Scan for the cell matching the given text and deliver its [X, Y] coordinate at center. 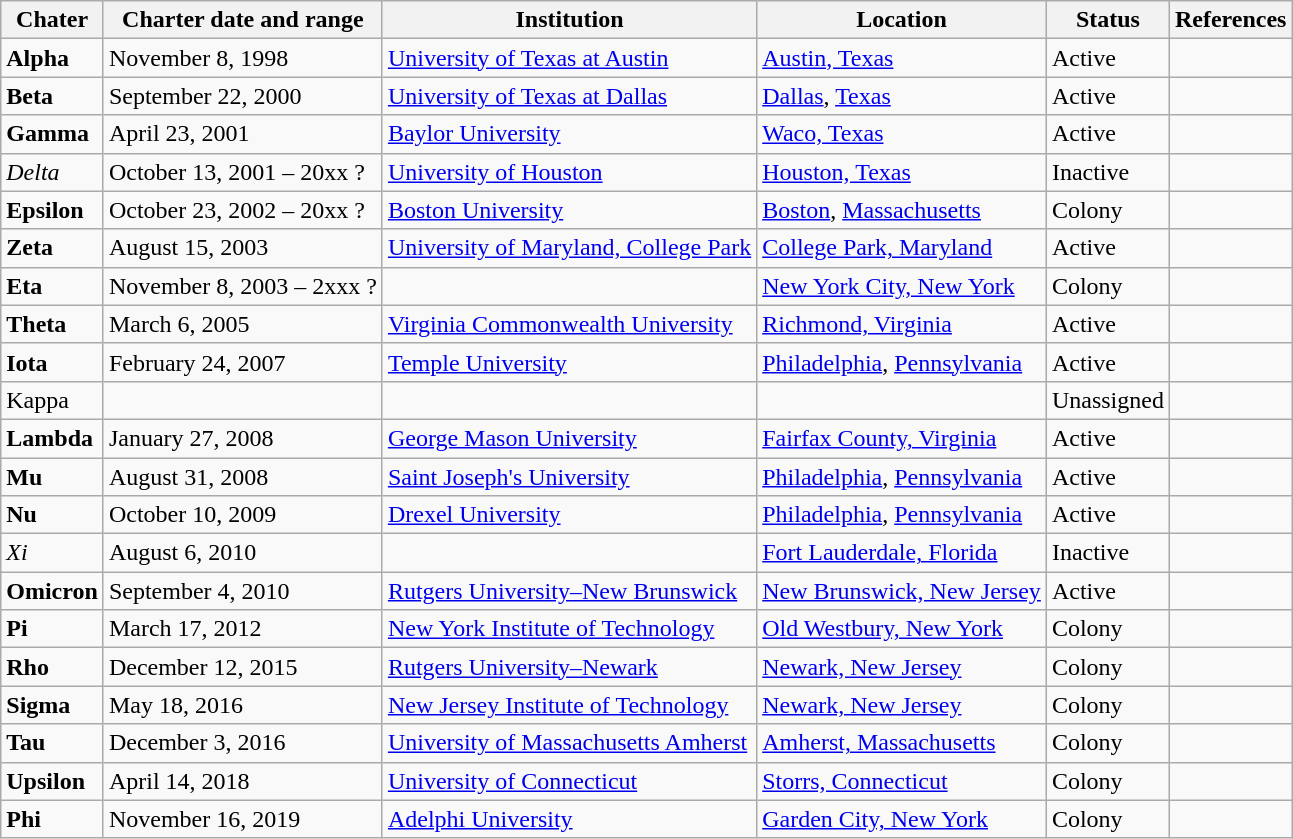
Zeta [52, 248]
November 8, 2003 – 2xxx ? [242, 286]
December 12, 2015 [242, 667]
University of Texas at Austin [569, 58]
New Jersey Institute of Technology [569, 705]
Gamma [52, 134]
Rutgers University–Newark [569, 667]
Dallas, Texas [902, 96]
University of Houston [569, 172]
George Mason University [569, 438]
Theta [52, 324]
February 24, 2007 [242, 362]
Garden City, New York [902, 819]
Boston, Massachusetts [902, 210]
Omicron [52, 591]
Fairfax County, Virginia [902, 438]
University of Connecticut [569, 781]
Location [902, 20]
Beta [52, 96]
Drexel University [569, 515]
December 3, 2016 [242, 743]
Mu [52, 477]
New York City, New York [902, 286]
University of Maryland, College Park [569, 248]
Temple University [569, 362]
August 31, 2008 [242, 477]
References [1230, 20]
Unassigned [1108, 400]
Nu [52, 515]
Saint Joseph's University [569, 477]
Fort Lauderdale, Florida [902, 553]
Alpha [52, 58]
College Park, Maryland [902, 248]
March 6, 2005 [242, 324]
Institution [569, 20]
Phi [52, 819]
Waco, Texas [902, 134]
September 4, 2010 [242, 591]
Amherst, Massachusetts [902, 743]
Old Westbury, New York [902, 629]
Lambda [52, 438]
Rho [52, 667]
Richmond, Virginia [902, 324]
October 13, 2001 – 20xx ? [242, 172]
Eta [52, 286]
April 14, 2018 [242, 781]
August 15, 2003 [242, 248]
Austin, Texas [902, 58]
University of Massachusetts Amherst [569, 743]
University of Texas at Dallas [569, 96]
January 27, 2008 [242, 438]
Houston, Texas [902, 172]
Kappa [52, 400]
October 23, 2002 – 20xx ? [242, 210]
Virginia Commonwealth University [569, 324]
Status [1108, 20]
Pi [52, 629]
Rutgers University–New Brunswick [569, 591]
November 8, 1998 [242, 58]
Tau [52, 743]
Iota [52, 362]
Storrs, Connecticut [902, 781]
Xi [52, 553]
New Brunswick, New Jersey [902, 591]
November 16, 2019 [242, 819]
Sigma [52, 705]
Upsilon [52, 781]
Chater [52, 20]
May 18, 2016 [242, 705]
Delta [52, 172]
September 22, 2000 [242, 96]
Boston University [569, 210]
Epsilon [52, 210]
Charter date and range [242, 20]
Baylor University [569, 134]
August 6, 2010 [242, 553]
April 23, 2001 [242, 134]
October 10, 2009 [242, 515]
Adelphi University [569, 819]
March 17, 2012 [242, 629]
New York Institute of Technology [569, 629]
